Return the (x, y) coordinate for the center point of the cell that contains the specified text.  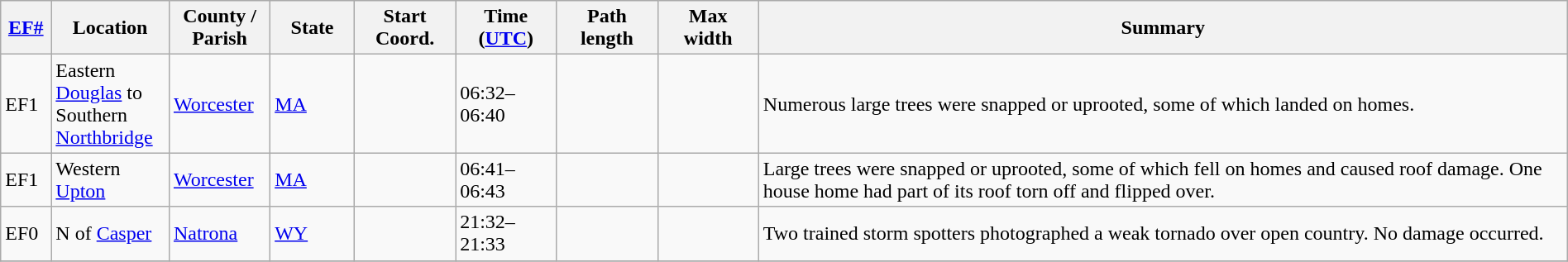
06:32–06:40 (506, 104)
06:41–06:43 (506, 180)
Location (111, 28)
21:32–21:33 (506, 233)
N of Casper (111, 233)
Eastern Douglas to Southern Northbridge (111, 104)
Natrona (219, 233)
EF0 (26, 233)
Western Upton (111, 180)
Path length (607, 28)
Numerous large trees were snapped or uprooted, some of which landed on homes. (1163, 104)
Time (UTC) (506, 28)
Start Coord. (404, 28)
WY (313, 233)
Summary (1163, 28)
EF# (26, 28)
County / Parish (219, 28)
Max width (708, 28)
Two trained storm spotters photographed a weak tornado over open country. No damage occurred. (1163, 233)
State (313, 28)
